Determine the (x, y) coordinate at the center of the cell enclosing the given text.  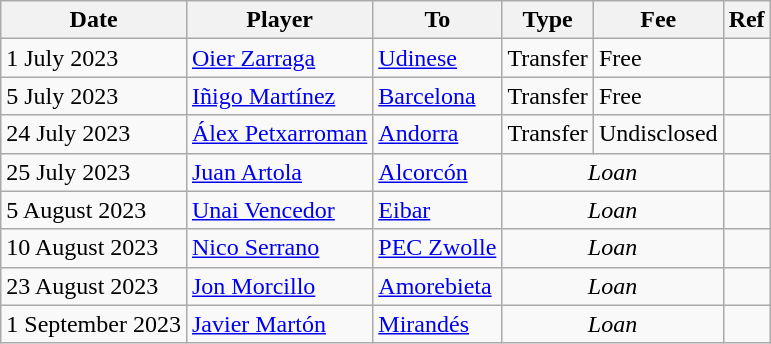
Date (94, 20)
Udinese (438, 58)
Unai Vencedor (279, 210)
24 July 2023 (94, 134)
Nico Serrano (279, 248)
Jon Morcillo (279, 286)
Oier Zarraga (279, 58)
Álex Petxarroman (279, 134)
Mirandés (438, 324)
Javier Martón (279, 324)
Eibar (438, 210)
Ref (746, 20)
Fee (658, 20)
5 July 2023 (94, 96)
Iñigo Martínez (279, 96)
Player (279, 20)
Andorra (438, 134)
23 August 2023 (94, 286)
1 July 2023 (94, 58)
Juan Artola (279, 172)
5 August 2023 (94, 210)
1 September 2023 (94, 324)
PEC Zwolle (438, 248)
Alcorcón (438, 172)
Barcelona (438, 96)
10 August 2023 (94, 248)
To (438, 20)
Type (548, 20)
Undisclosed (658, 134)
25 July 2023 (94, 172)
Amorebieta (438, 286)
